Extract the (x, y) coordinate from the center of the cell holding the provided text.  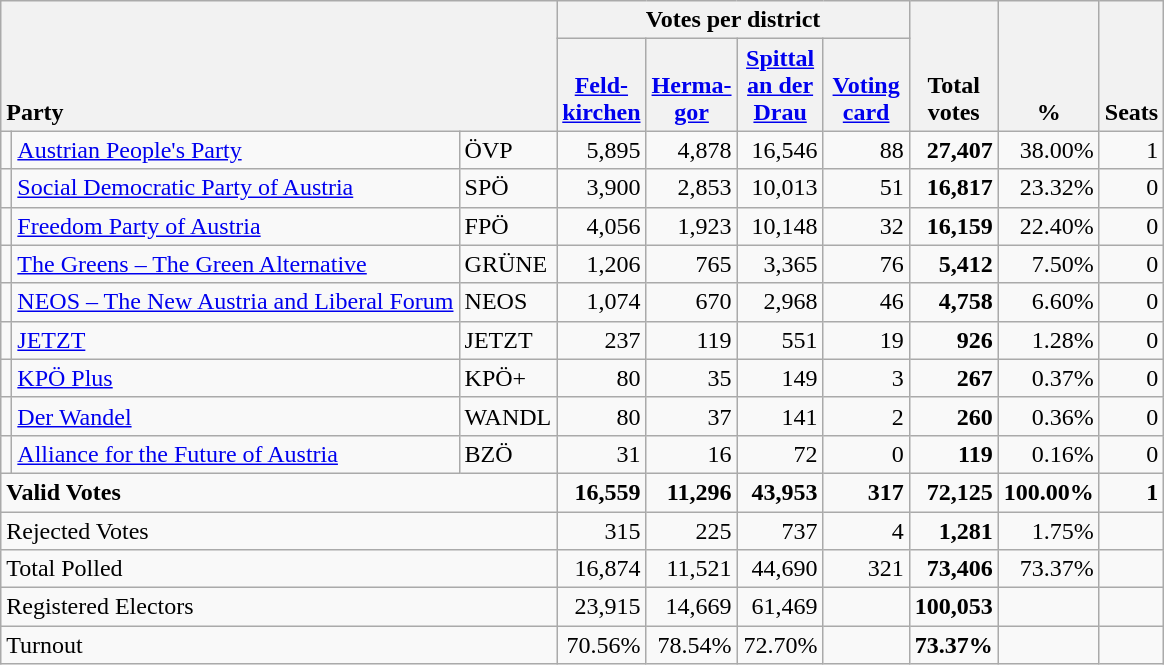
149 (780, 378)
KPÖ+ (508, 378)
10,148 (780, 226)
3,900 (602, 188)
551 (780, 340)
11,521 (692, 569)
16,559 (602, 492)
4,056 (602, 226)
Turnout (279, 645)
237 (602, 340)
Votingcard (866, 85)
72 (780, 454)
321 (866, 569)
44,690 (780, 569)
72,125 (954, 492)
3 (866, 378)
61,469 (780, 607)
FPÖ (508, 226)
16,546 (780, 150)
16,874 (602, 569)
Total Polled (279, 569)
72.70% (780, 645)
NEOS (508, 302)
88 (866, 150)
Feld-kirchen (602, 85)
Spittalan derDrau (780, 85)
267 (954, 378)
1,923 (692, 226)
5,412 (954, 264)
35 (692, 378)
78.54% (692, 645)
SPÖ (508, 188)
43,953 (780, 492)
70.56% (602, 645)
100,053 (954, 607)
% (1048, 66)
0.36% (1048, 416)
Valid Votes (279, 492)
926 (954, 340)
22.40% (1048, 226)
6.60% (1048, 302)
51 (866, 188)
16 (692, 454)
317 (866, 492)
Votes per district (733, 20)
73,406 (954, 569)
1,281 (954, 531)
Austrian People's Party (236, 150)
76 (866, 264)
Alliance for the Future of Austria (236, 454)
KPÖ Plus (236, 378)
315 (602, 531)
Rejected Votes (279, 531)
4 (866, 531)
GRÜNE (508, 264)
Der Wandel (236, 416)
16,817 (954, 188)
0.37% (1048, 378)
Herma-gor (692, 85)
260 (954, 416)
37 (692, 416)
5,895 (602, 150)
23,915 (602, 607)
WANDL (508, 416)
14,669 (692, 607)
Freedom Party of Austria (236, 226)
670 (692, 302)
32 (866, 226)
Party (279, 66)
1.75% (1048, 531)
4,878 (692, 150)
19 (866, 340)
2 (866, 416)
7.50% (1048, 264)
225 (692, 531)
0.16% (1048, 454)
NEOS – The New Austria and Liberal Forum (236, 302)
Totalvotes (954, 66)
The Greens – The Green Alternative (236, 264)
4,758 (954, 302)
Registered Electors (279, 607)
2,853 (692, 188)
3,365 (780, 264)
Social Democratic Party of Austria (236, 188)
1,206 (602, 264)
765 (692, 264)
46 (866, 302)
31 (602, 454)
10,013 (780, 188)
2,968 (780, 302)
38.00% (1048, 150)
BZÖ (508, 454)
23.32% (1048, 188)
1.28% (1048, 340)
1,074 (602, 302)
141 (780, 416)
16,159 (954, 226)
11,296 (692, 492)
Seats (1131, 66)
100.00% (1048, 492)
737 (780, 531)
ÖVP (508, 150)
27,407 (954, 150)
